Return (X, Y) of the center of cell containing provided text 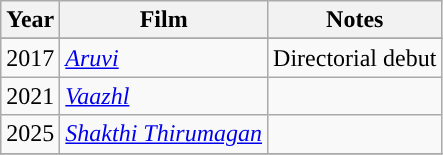
2021 (30, 96)
Directorial debut (355, 58)
2017 (30, 58)
Vaazhl (164, 96)
Film (164, 20)
Aruvi (164, 58)
Shakthi Thirumagan (164, 134)
Year (30, 20)
2025 (30, 134)
Notes (355, 20)
